Extract the [x, y] coordinate from the center of the cell holding the provided text.  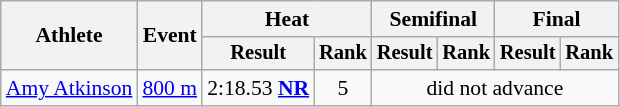
5 [343, 88]
Amy Atkinson [70, 88]
Heat [287, 19]
did not advance [495, 88]
Semifinal [434, 19]
Event [170, 36]
Final [556, 19]
800 m [170, 88]
Athlete [70, 36]
2:18.53 NR [258, 88]
